Locate the cell with the specified text and output its [X, Y] center coordinate. 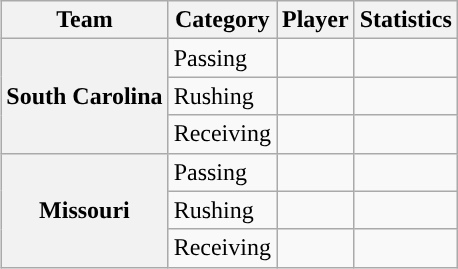
Player [315, 20]
Team [84, 20]
Statistics [406, 20]
Category [222, 20]
Missouri [84, 210]
South Carolina [84, 96]
